For the text-containing cell, return its midpoint in (x, y) coordinate format. 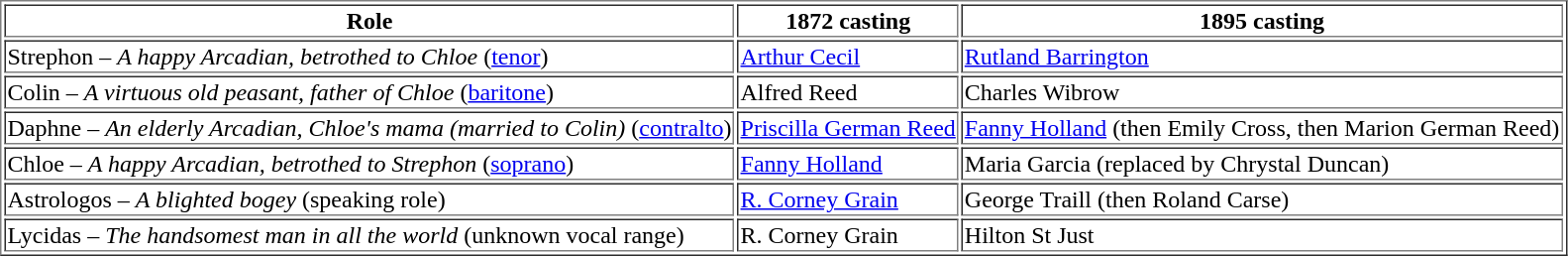
George Traill (then Roland Carse) (1262, 198)
1872 casting (848, 20)
Fanny Holland (848, 163)
Colin – A virtuous old peasant, father of Chloe (baritone) (368, 91)
Lycidas – The handsomest man in all the world (unknown vocal range) (368, 234)
Arthur Cecil (848, 56)
Alfred Reed (848, 91)
Charles Wibrow (1262, 91)
Astrologos – A blighted bogey (speaking role) (368, 198)
Hilton St Just (1262, 234)
Fanny Holland (then Emily Cross, then Marion German Reed) (1262, 127)
Role (368, 20)
Rutland Barrington (1262, 56)
Strephon – A happy Arcadian, betrothed to Chloe (tenor) (368, 56)
Maria Garcia (replaced by Chrystal Duncan) (1262, 163)
Daphne – An elderly Arcadian, Chloe's mama (married to Colin) (contralto) (368, 127)
Priscilla German Reed (848, 127)
Chloe – A happy Arcadian, betrothed to Strephon (soprano) (368, 163)
1895 casting (1262, 20)
